Scan for the cell matching the given text and deliver its (X, Y) coordinate at center. 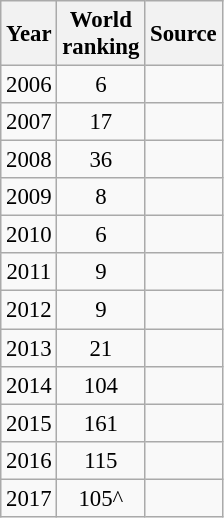
Year (29, 34)
2014 (29, 385)
Worldranking (101, 34)
2010 (29, 235)
105^ (101, 498)
2017 (29, 498)
104 (101, 385)
17 (101, 122)
2009 (29, 197)
2015 (29, 423)
2011 (29, 273)
2016 (29, 460)
Source (184, 34)
21 (101, 348)
115 (101, 460)
8 (101, 197)
161 (101, 423)
36 (101, 160)
2007 (29, 122)
2012 (29, 310)
2006 (29, 85)
2013 (29, 348)
2008 (29, 160)
